Detect which cell encompasses the target text, then output its (X, Y) center coordinate. 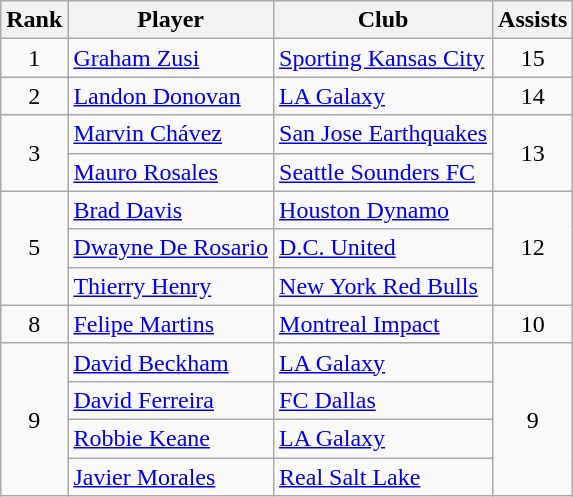
Mauro Rosales (171, 172)
3 (34, 153)
Sporting Kansas City (384, 58)
12 (533, 248)
Javier Morales (171, 477)
New York Red Bulls (384, 286)
Seattle Sounders FC (384, 172)
Robbie Keane (171, 438)
David Ferreira (171, 400)
2 (34, 96)
Thierry Henry (171, 286)
13 (533, 153)
San Jose Earthquakes (384, 134)
Montreal Impact (384, 324)
Dwayne De Rosario (171, 248)
Rank (34, 20)
Marvin Chávez (171, 134)
Assists (533, 20)
1 (34, 58)
Graham Zusi (171, 58)
Real Salt Lake (384, 477)
David Beckham (171, 362)
Player (171, 20)
Brad Davis (171, 210)
10 (533, 324)
D.C. United (384, 248)
FC Dallas (384, 400)
Club (384, 20)
14 (533, 96)
Landon Donovan (171, 96)
8 (34, 324)
Houston Dynamo (384, 210)
5 (34, 248)
15 (533, 58)
Felipe Martins (171, 324)
